Detect which cell encompasses the target text, then output its (x, y) center coordinate. 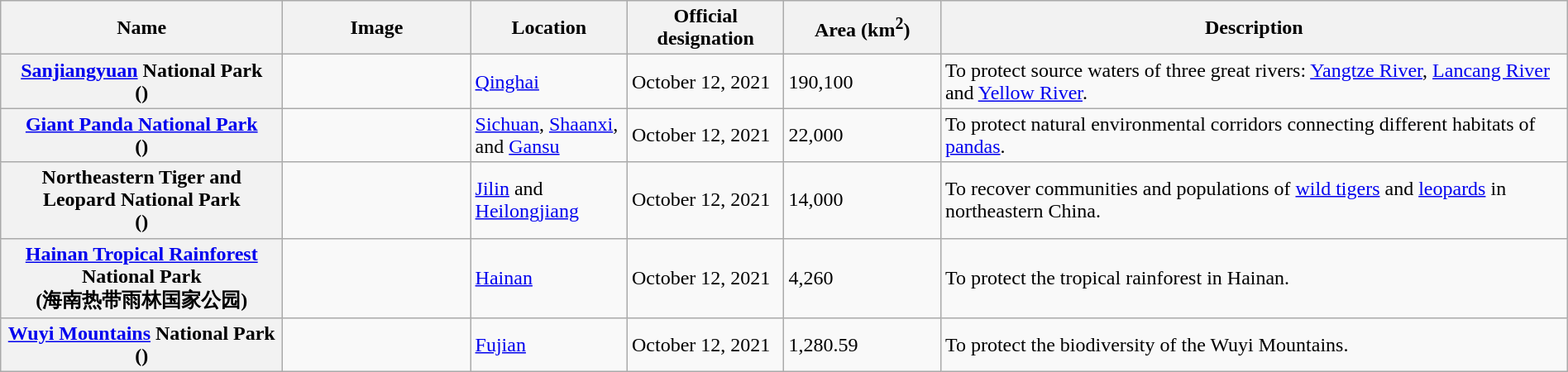
Jilin and Heilongjiang (549, 200)
To protect the tropical rainforest in Hainan. (1254, 278)
Fujian (549, 346)
Sanjiangyuan National Park() (142, 81)
Name (142, 28)
22,000 (862, 136)
190,100 (862, 81)
Wuyi Mountains National Park() (142, 346)
Area (km2) (862, 28)
14,000 (862, 200)
1,280.59 (862, 346)
Location (549, 28)
To protect natural environmental corridors connecting different habitats of pandas. (1254, 136)
Giant Panda National Park() (142, 136)
Hainan (549, 278)
Image (377, 28)
4,260 (862, 278)
To recover communities and populations of wild tigers and leopards in northeastern China. (1254, 200)
Sichuan, Shaanxi, and Gansu (549, 136)
Hainan Tropical Rainforest National Park(海南热带雨林国家公园) (142, 278)
Description (1254, 28)
Official designation (706, 28)
To protect source waters of three great rivers: Yangtze River, Lancang River and Yellow River. (1254, 81)
Qinghai (549, 81)
Northeastern Tiger and Leopard National Park() (142, 200)
To protect the biodiversity of the Wuyi Mountains. (1254, 346)
